Capture the cell that displays the provided text and extract its (X, Y) central coordinate. 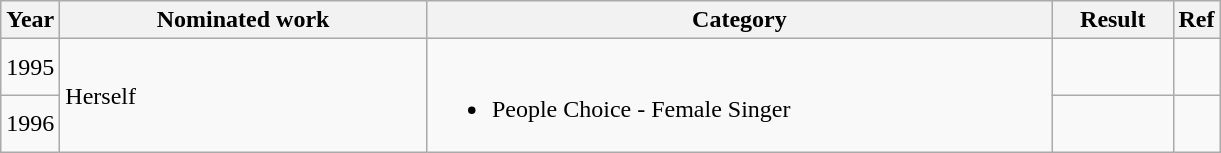
Herself (244, 96)
Ref (1196, 20)
Nominated work (244, 20)
1996 (30, 124)
Year (30, 20)
Result (1112, 20)
1995 (30, 68)
Category (739, 20)
People Choice - Female Singer (739, 96)
